Find where the given text appears and provide that cell's center as (X, Y) coordinate. 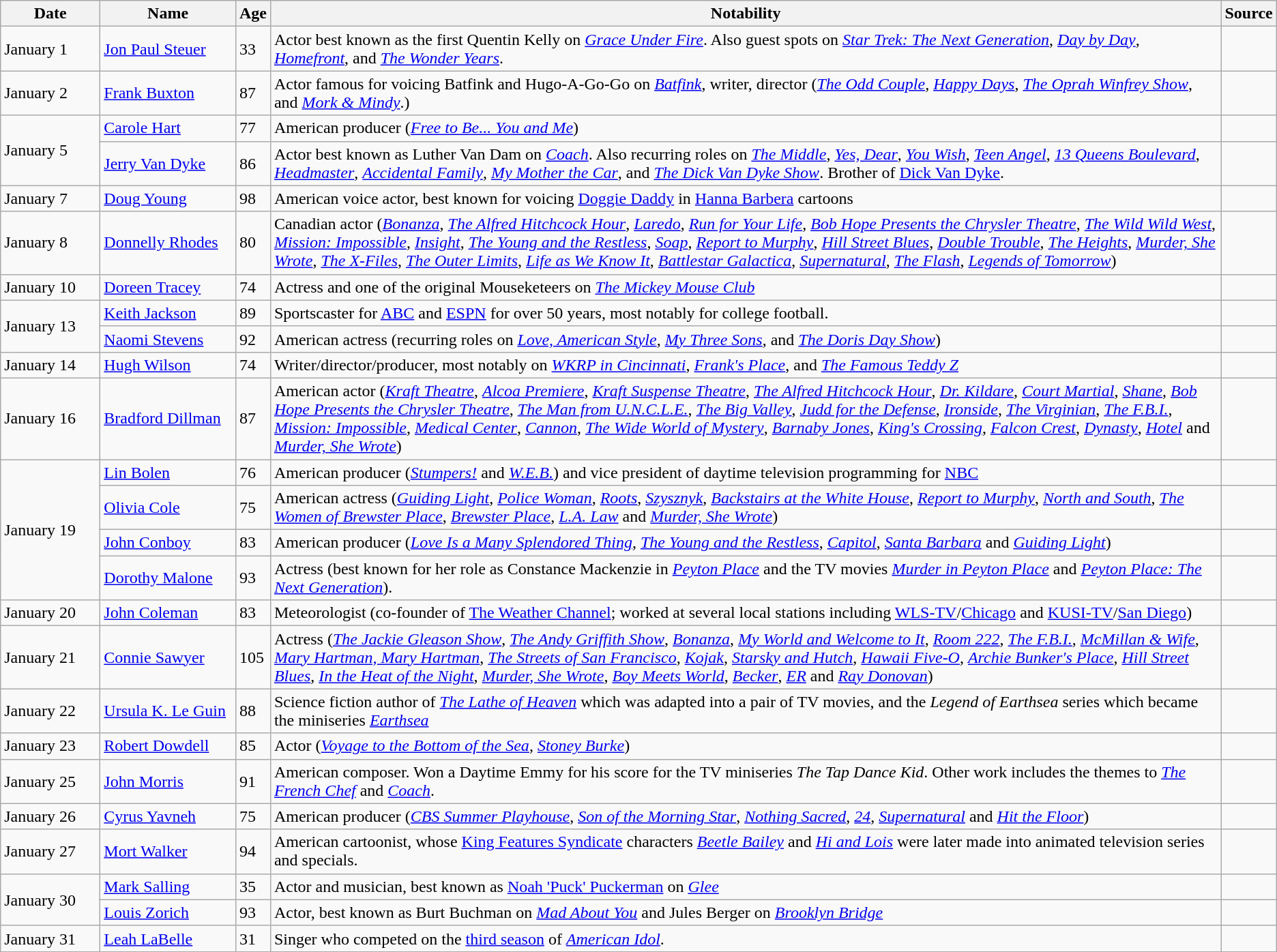
Meteorologist (co-founder of The Weather Channel; worked at several local stations including WLS-TV/Chicago and KUSI-TV/San Diego) (746, 613)
Cyrus Yavneh (168, 816)
January 19 (50, 530)
January 23 (50, 746)
Actor and musician, best known as Noah 'Puck' Puckerman on Glee (746, 887)
94 (252, 851)
Robert Dowdell (168, 746)
January 8 (50, 243)
Writer/director/producer, most notably on WKRP in Cincinnati, Frank's Place, and The Famous Teddy Z (746, 365)
January 27 (50, 851)
Actor (Voyage to the Bottom of the Sea, Stoney Burke) (746, 746)
Jerry Van Dyke (168, 164)
Carole Hart (168, 128)
85 (252, 746)
Bradford Dillman (168, 419)
American producer (Love Is a Many Splendored Thing, The Young and the Restless, Capitol, Santa Barbara and Guiding Light) (746, 543)
January 22 (50, 711)
January 7 (50, 198)
Doug Young (168, 198)
Age (252, 14)
January 14 (50, 365)
98 (252, 198)
January 10 (50, 287)
John Coleman (168, 613)
American producer (CBS Summer Playhouse, Son of the Morning Star, Nothing Sacred, 24, Supernatural and Hit the Floor) (746, 816)
John Morris (168, 782)
Singer who competed on the third season of American Idol. (746, 938)
January 30 (50, 899)
January 31 (50, 938)
76 (252, 473)
Notability (746, 14)
Mort Walker (168, 851)
January 20 (50, 613)
Lin Bolen (168, 473)
88 (252, 711)
Actor, best known as Burt Buchman on Mad About You and Jules Berger on Brooklyn Bridge (746, 912)
Donnelly Rhodes (168, 243)
89 (252, 313)
January 21 (50, 657)
105 (252, 657)
86 (252, 164)
American producer (Free to Be... You and Me) (746, 128)
Louis Zorich (168, 912)
January 25 (50, 782)
Dorothy Malone (168, 578)
Frank Buxton (168, 93)
Keith Jackson (168, 313)
Olivia Cole (168, 507)
Sportscaster for ABC and ESPN for over 50 years, most notably for college football. (746, 313)
91 (252, 782)
Jon Paul Steuer (168, 49)
January 1 (50, 49)
John Conboy (168, 543)
January 16 (50, 419)
Naomi Stevens (168, 339)
33 (252, 49)
31 (252, 938)
January 13 (50, 326)
Hugh Wilson (168, 365)
Leah LaBelle (168, 938)
January 2 (50, 93)
35 (252, 887)
Doreen Tracey (168, 287)
Ursula K. Le Guin (168, 711)
Mark Salling (168, 887)
92 (252, 339)
American producer (Stumpers! and W.E.B.) and vice president of daytime television programming for NBC (746, 473)
January 26 (50, 816)
Connie Sawyer (168, 657)
Source (1248, 14)
80 (252, 243)
Actress and one of the original Mouseketeers on The Mickey Mouse Club (746, 287)
77 (252, 128)
Date (50, 14)
Name (168, 14)
American actress (recurring roles on Love, American Style, My Three Sons, and The Doris Day Show) (746, 339)
American voice actor, best known for voicing Doggie Daddy in Hanna Barbera cartoons (746, 198)
January 5 (50, 150)
